Find where the given text appears and provide that cell's center as (x, y) coordinate. 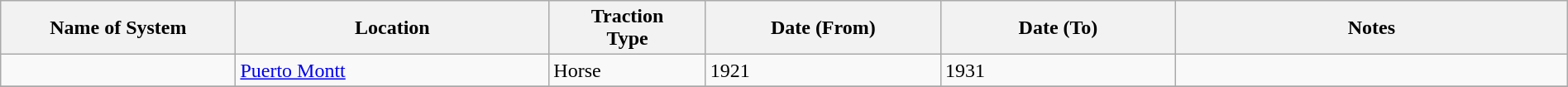
Puerto Montt (392, 70)
Horse (627, 70)
Date (To) (1058, 28)
Notes (1372, 28)
Date (From) (823, 28)
Location (392, 28)
1921 (823, 70)
1931 (1058, 70)
Name of System (118, 28)
TractionType (627, 28)
